Output the (X, Y) coordinate of the center of the cell containing the given text.  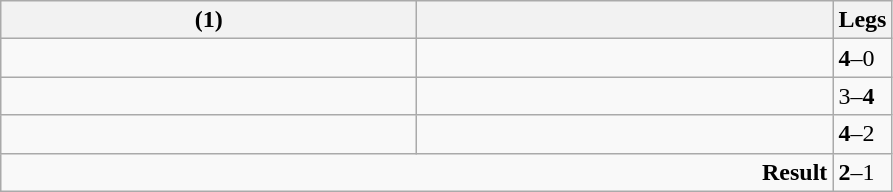
Result (417, 172)
4–2 (862, 134)
3–4 (862, 96)
4–0 (862, 58)
(1) (209, 20)
Legs (862, 20)
2–1 (862, 172)
